Output the [X, Y] coordinate of the center of the cell containing the given text.  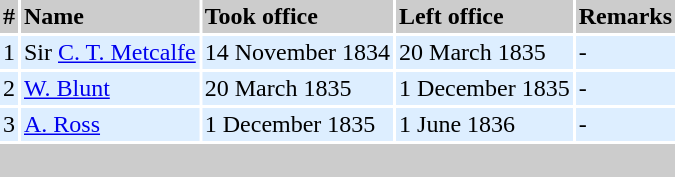
1 [9, 52]
Left office [484, 16]
3 [9, 124]
# [9, 16]
Remarks [626, 16]
Name [110, 16]
W. Blunt [110, 88]
Sir C. T. Metcalfe [110, 52]
2 [9, 88]
1 June 1836 [484, 124]
Took office [298, 16]
14 November 1834 [298, 52]
A. Ross [110, 124]
